Detect which cell encompasses the target text, then output its (X, Y) center coordinate. 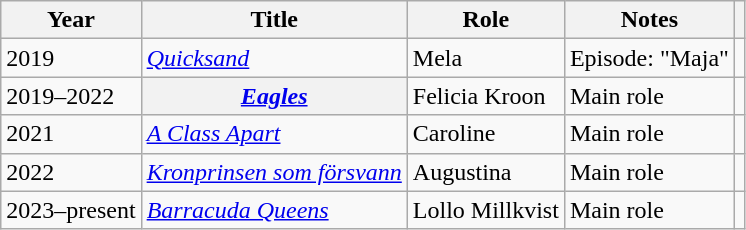
2021 (71, 134)
2019 (71, 58)
Notes (649, 20)
2019–2022 (71, 96)
Eagles (274, 96)
Role (486, 20)
Mela (486, 58)
2023–present (71, 210)
2022 (71, 172)
Felicia Kroon (486, 96)
Quicksand (274, 58)
Augustina (486, 172)
Episode: "Maja" (649, 58)
Barracuda Queens (274, 210)
Title (274, 20)
Kronprinsen som försvann (274, 172)
A Class Apart (274, 134)
Caroline (486, 134)
Lollo Millkvist (486, 210)
Year (71, 20)
